Search for the cell housing the specified text and yield its (x, y) center coordinate. 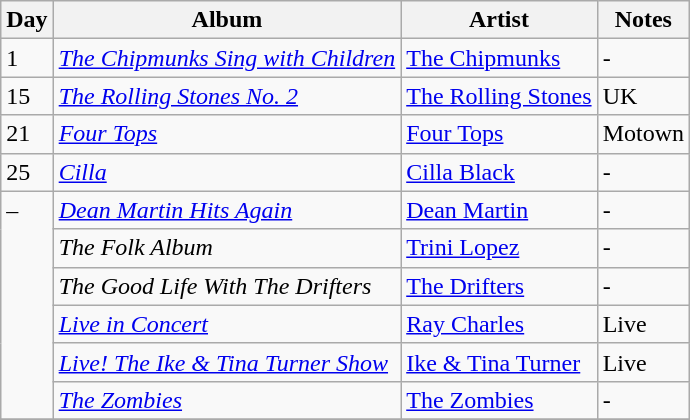
The Chipmunks (499, 58)
The Rolling Stones (499, 96)
15 (27, 96)
Live! The Ike & Tina Turner Show (227, 362)
The Drifters (499, 286)
The Good Life With The Drifters (227, 286)
Notes (643, 20)
Ike & Tina Turner (499, 362)
Ray Charles (499, 324)
1 (27, 58)
The Rolling Stones No. 2 (227, 96)
Cilla Black (499, 172)
Live in Concert (227, 324)
21 (27, 134)
Trini Lopez (499, 248)
Cilla (227, 172)
– (27, 305)
Dean Martin (499, 210)
Artist (499, 20)
Motown (643, 134)
UK (643, 96)
Dean Martin Hits Again (227, 210)
Day (27, 20)
The Chipmunks Sing with Children (227, 58)
25 (27, 172)
Album (227, 20)
The Folk Album (227, 248)
